From the cell containing the given text, extract its center point as (x, y) coordinate. 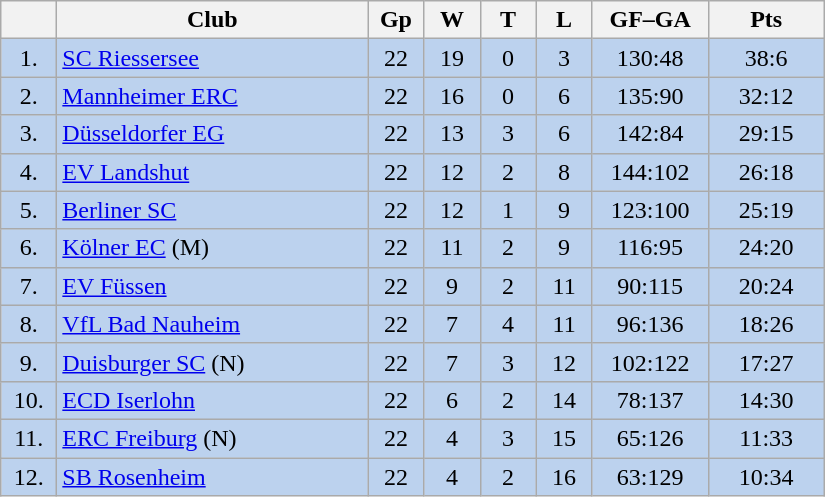
32:12 (766, 96)
13 (452, 134)
17:27 (766, 362)
96:136 (650, 324)
144:102 (650, 172)
10:34 (766, 477)
20:24 (766, 286)
6. (29, 248)
Club (212, 20)
EV Füssen (212, 286)
10. (29, 400)
Düsseldorfer EG (212, 134)
24:20 (766, 248)
130:48 (650, 58)
VfL Bad Nauheim (212, 324)
L (564, 20)
5. (29, 210)
14 (564, 400)
7. (29, 286)
9. (29, 362)
SC Riessersee (212, 58)
Gp (396, 20)
78:137 (650, 400)
Pts (766, 20)
4. (29, 172)
3. (29, 134)
14:30 (766, 400)
Berliner SC (212, 210)
2. (29, 96)
11:33 (766, 438)
142:84 (650, 134)
19 (452, 58)
11. (29, 438)
15 (564, 438)
1. (29, 58)
EV Landshut (212, 172)
8 (564, 172)
SB Rosenheim (212, 477)
18:26 (766, 324)
ERC Freiburg (N) (212, 438)
65:126 (650, 438)
25:19 (766, 210)
123:100 (650, 210)
Duisburger SC (N) (212, 362)
12. (29, 477)
135:90 (650, 96)
T (508, 20)
ECD Iserlohn (212, 400)
8. (29, 324)
1 (508, 210)
102:122 (650, 362)
Mannheimer ERC (212, 96)
90:115 (650, 286)
38:6 (766, 58)
116:95 (650, 248)
Kölner EC (M) (212, 248)
W (452, 20)
26:18 (766, 172)
29:15 (766, 134)
GF–GA (650, 20)
63:129 (650, 477)
